Extract the [X, Y] coordinate from the center of the cell holding the provided text.  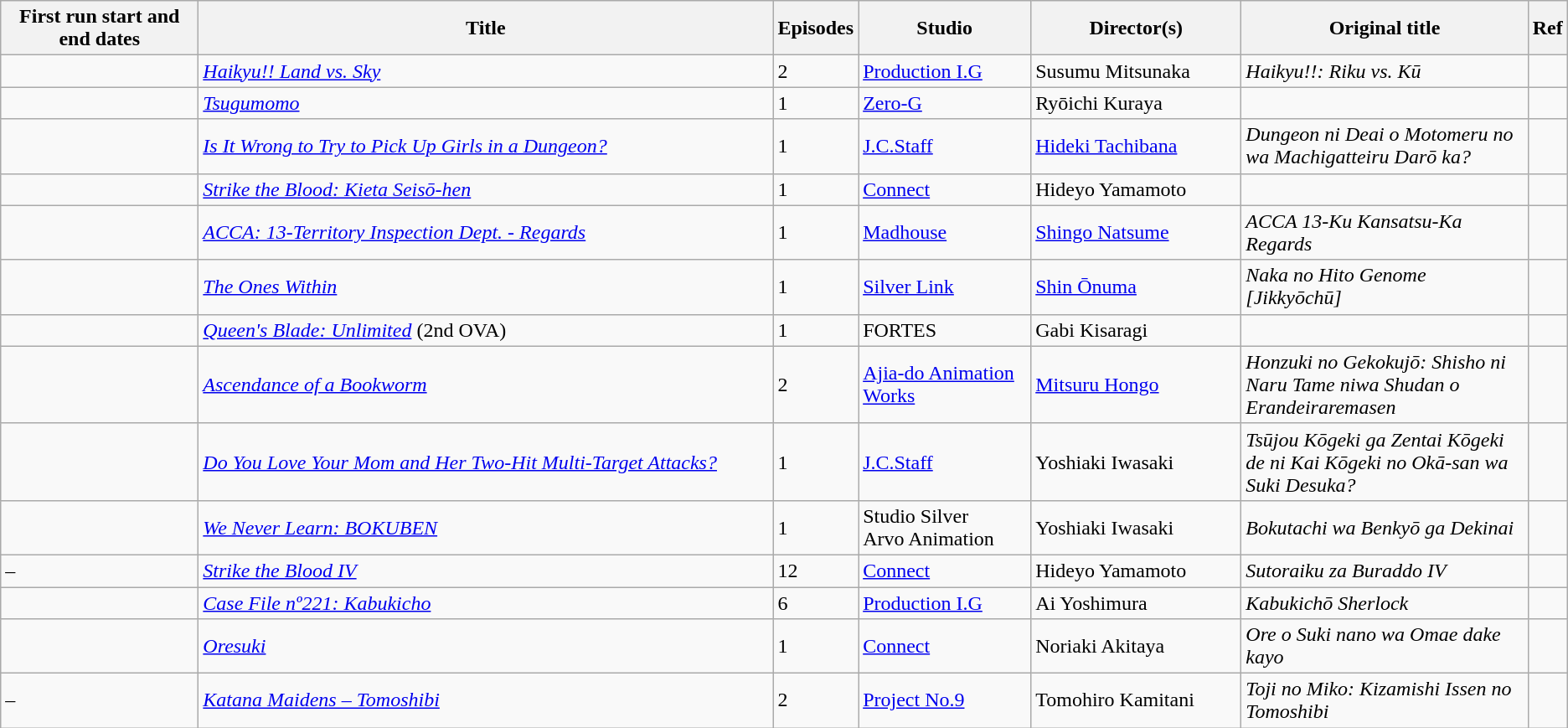
Original title [1385, 28]
Studio SilverArvo Animation [945, 528]
Title [486, 28]
Shingo Natsume [1136, 233]
Ascendance of a Bookworm [486, 385]
Case File nº221: Kabukicho [486, 602]
Katana Maidens – Tomoshibi [486, 700]
Episodes [816, 28]
Shin Ōnuma [1136, 287]
FORTES [945, 330]
Tsugumomo [486, 103]
Studio [945, 28]
Tomohiro Kamitani [1136, 700]
Haikyu!!: Riku vs. Kū [1385, 71]
Ore o Suki nano wa Omae dake kayo [1385, 647]
First run start and end dates [100, 28]
Zero-G [945, 103]
The Ones Within [486, 287]
Is It Wrong to Try to Pick Up Girls in a Dungeon? [486, 146]
Bokutachi wa Benkyō ga Dekinai [1385, 528]
Silver Link [945, 287]
Ajia-do Animation Works [945, 385]
Oresuki [486, 647]
Ryōichi Kuraya [1136, 103]
Strike the Blood: Kieta Seisō-hen [486, 189]
Tsūjou Kōgeki ga Zentai Kōgeki de ni Kai Kōgeki no Okā-san wa Suki Desuka? [1385, 462]
Honzuki no Gekokujō: Shisho ni Naru Tame niwa Shudan o Erandeiraremasen [1385, 385]
Ai Yoshimura [1136, 602]
Director(s) [1136, 28]
Gabi Kisaragi [1136, 330]
Project No.9 [945, 700]
Susumu Mitsunaka [1136, 71]
Noriaki Akitaya [1136, 647]
Madhouse [945, 233]
Naka no Hito Genome [Jikkyōchū] [1385, 287]
6 [816, 602]
Strike the Blood IV [486, 571]
Sutoraiku za Buraddo IV [1385, 571]
Queen's Blade: Unlimited (2nd OVA) [486, 330]
Hideki Tachibana [1136, 146]
12 [816, 571]
Kabukichō Sherlock [1385, 602]
We Never Learn: BOKUBEN [486, 528]
Dungeon ni Deai o Motomeru no wa Machigatteiru Darō ka? [1385, 146]
Haikyu!! Land vs. Sky [486, 71]
Do You Love Your Mom and Her Two-Hit Multi-Target Attacks? [486, 462]
Toji no Miko: Kizamishi Issen no Tomoshibi [1385, 700]
ACCA: 13-Territory Inspection Dept. - Regards [486, 233]
ACCA 13-Ku Kansatsu-Ka Regards [1385, 233]
Ref [1548, 28]
Mitsuru Hongo [1136, 385]
